Find where the given text appears and provide that cell's center as [x, y] coordinate. 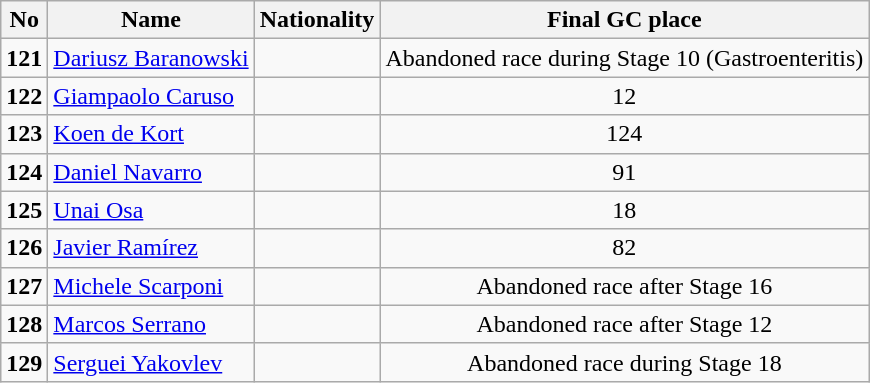
Dariusz Baranowski [151, 58]
18 [624, 210]
Abandoned race after Stage 12 [624, 324]
129 [24, 362]
121 [24, 58]
Name [151, 20]
126 [24, 248]
91 [624, 172]
122 [24, 96]
127 [24, 286]
12 [624, 96]
Serguei Yakovlev [151, 362]
Koen de Kort [151, 134]
Daniel Navarro [151, 172]
Javier Ramírez [151, 248]
Final GC place [624, 20]
123 [24, 134]
128 [24, 324]
Abandoned race during Stage 10 (Gastroenteritis) [624, 58]
Giampaolo Caruso [151, 96]
Abandoned race during Stage 18 [624, 362]
Marcos Serrano [151, 324]
Nationality [317, 20]
82 [624, 248]
Michele Scarponi [151, 286]
Unai Osa [151, 210]
125 [24, 210]
No [24, 20]
Abandoned race after Stage 16 [624, 286]
